Find where the given text appears and provide that cell's center as (X, Y) coordinate. 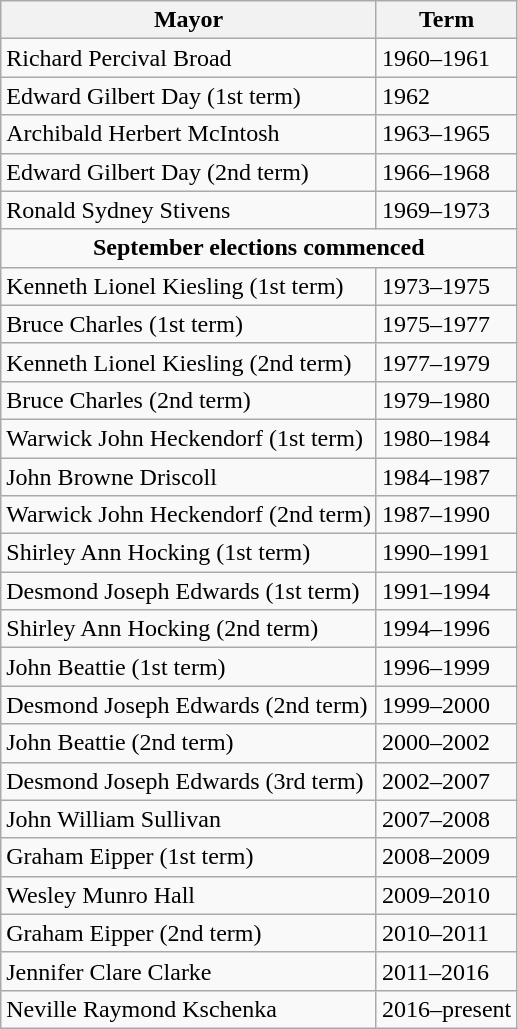
1991–1994 (446, 591)
John Beattie (2nd term) (189, 743)
Warwick John Heckendorf (2nd term) (189, 515)
September elections commenced (259, 248)
1963–1965 (446, 134)
Ronald Sydney Stivens (189, 210)
John William Sullivan (189, 819)
2011–2016 (446, 971)
Jennifer Clare Clarke (189, 971)
Edward Gilbert Day (1st term) (189, 96)
1960–1961 (446, 58)
1975–1977 (446, 324)
1990–1991 (446, 553)
1984–1987 (446, 477)
1980–1984 (446, 438)
1977–1979 (446, 362)
John Beattie (1st term) (189, 667)
Graham Eipper (1st term) (189, 857)
1999–2000 (446, 705)
Mayor (189, 20)
Warwick John Heckendorf (1st term) (189, 438)
Desmond Joseph Edwards (3rd term) (189, 781)
1966–1968 (446, 172)
1973–1975 (446, 286)
Bruce Charles (1st term) (189, 324)
Shirley Ann Hocking (2nd term) (189, 629)
Kenneth Lionel Kiesling (2nd term) (189, 362)
Desmond Joseph Edwards (1st term) (189, 591)
John Browne Driscoll (189, 477)
1987–1990 (446, 515)
2016–present (446, 1009)
Kenneth Lionel Kiesling (1st term) (189, 286)
1979–1980 (446, 400)
2002–2007 (446, 781)
Richard Percival Broad (189, 58)
Term (446, 20)
Graham Eipper (2nd term) (189, 933)
Neville Raymond Kschenka (189, 1009)
2010–2011 (446, 933)
2008–2009 (446, 857)
1994–1996 (446, 629)
2009–2010 (446, 895)
Shirley Ann Hocking (1st term) (189, 553)
1996–1999 (446, 667)
Wesley Munro Hall (189, 895)
1969–1973 (446, 210)
1962 (446, 96)
Edward Gilbert Day (2nd term) (189, 172)
2007–2008 (446, 819)
Archibald Herbert McIntosh (189, 134)
Bruce Charles (2nd term) (189, 400)
2000–2002 (446, 743)
Desmond Joseph Edwards (2nd term) (189, 705)
